Return [X, Y] of the center of cell containing provided text 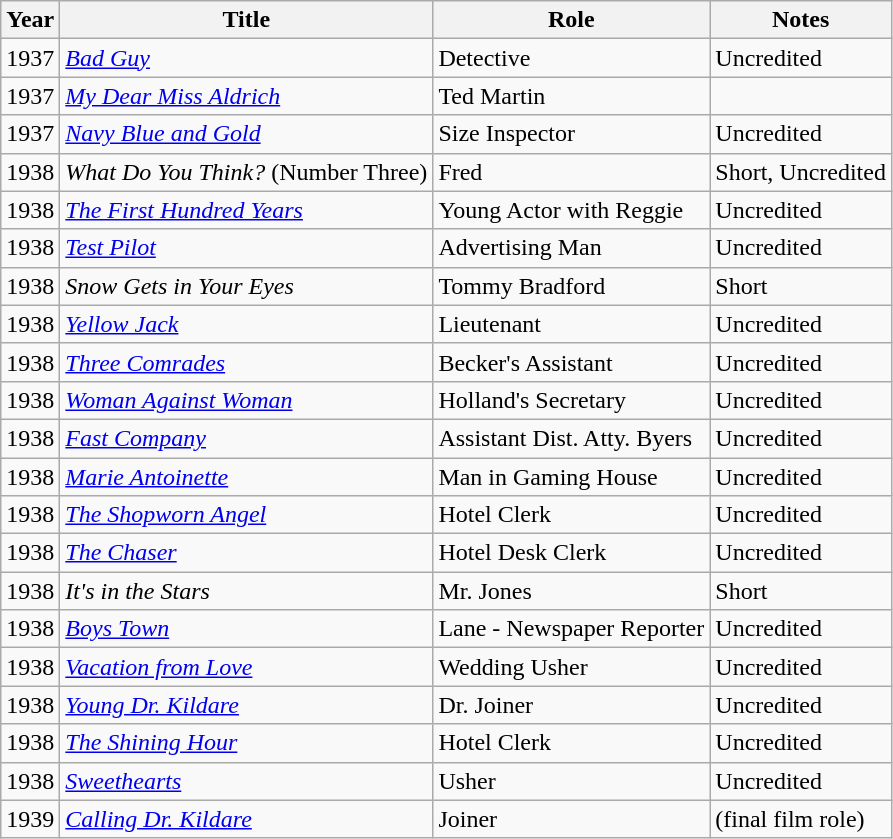
Wedding Usher [572, 667]
Woman Against Woman [246, 400]
Notes [801, 20]
Advertising Man [572, 248]
Man in Gaming House [572, 477]
My Dear Miss Aldrich [246, 96]
Role [572, 20]
Hotel Desk Clerk [572, 553]
The Shining Hour [246, 743]
Snow Gets in Your Eyes [246, 286]
(final film role) [801, 819]
What Do You Think? (Number Three) [246, 172]
Fred [572, 172]
Yellow Jack [246, 324]
Young Dr. Kildare [246, 705]
Lieutenant [572, 324]
The First Hundred Years [246, 210]
Holland's Secretary [572, 400]
Calling Dr. Kildare [246, 819]
Tommy Bradford [572, 286]
It's in the Stars [246, 591]
Ted Martin [572, 96]
Mr. Jones [572, 591]
The Chaser [246, 553]
Marie Antoinette [246, 477]
Joiner [572, 819]
Size Inspector [572, 134]
Three Comrades [246, 362]
Vacation from Love [246, 667]
Boys Town [246, 629]
1939 [30, 819]
Becker's Assistant [572, 362]
Bad Guy [246, 58]
Fast Company [246, 438]
Sweethearts [246, 781]
Assistant Dist. Atty. Byers [572, 438]
Test Pilot [246, 248]
Usher [572, 781]
Young Actor with Reggie [572, 210]
Year [30, 20]
Detective [572, 58]
Navy Blue and Gold [246, 134]
The Shopworn Angel [246, 515]
Lane - Newspaper Reporter [572, 629]
Dr. Joiner [572, 705]
Title [246, 20]
Short, Uncredited [801, 172]
